Locate the cell with the specified text and output its (X, Y) center coordinate. 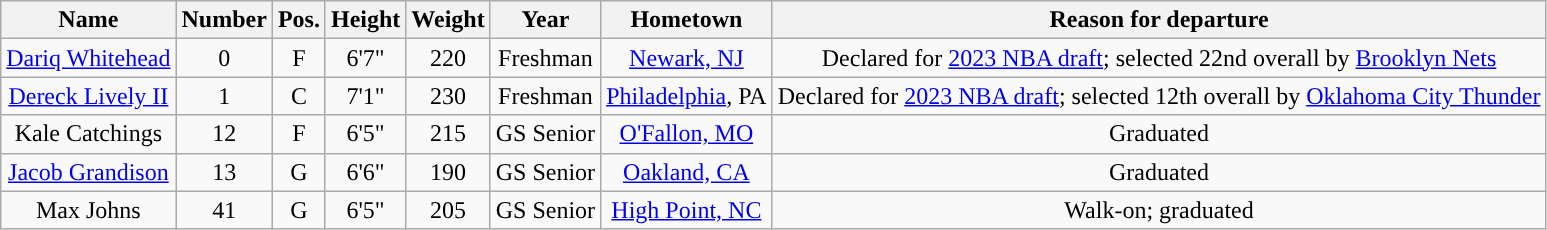
Newark, NJ (687, 58)
O'Fallon, MO (687, 134)
13 (224, 172)
Dariq Whitehead (88, 58)
6'7" (365, 58)
6'6" (365, 172)
C (298, 96)
Height (365, 20)
Year (545, 20)
215 (448, 134)
1 (224, 96)
Oakland, CA (687, 172)
Max Johns (88, 210)
High Point, NC (687, 210)
Jacob Grandison (88, 172)
Declared for 2023 NBA draft; selected 12th overall by Oklahoma City Thunder (1159, 96)
41 (224, 210)
230 (448, 96)
Reason for departure (1159, 20)
Kale Catchings (88, 134)
Philadelphia, PA (687, 96)
Weight (448, 20)
205 (448, 210)
12 (224, 134)
Declared for 2023 NBA draft; selected 22nd overall by Brooklyn Nets (1159, 58)
Walk-on; graduated (1159, 210)
Pos. (298, 20)
220 (448, 58)
Number (224, 20)
Dereck Lively II (88, 96)
Name (88, 20)
0 (224, 58)
190 (448, 172)
Hometown (687, 20)
7'1" (365, 96)
